Provide the (X, Y) coordinate of the cell's center where the given text is located.  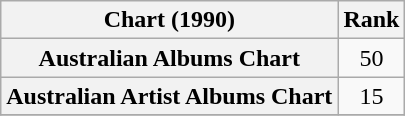
50 (372, 58)
Chart (1990) (170, 20)
Rank (372, 20)
Australian Albums Chart (170, 58)
15 (372, 96)
Australian Artist Albums Chart (170, 96)
